Find where the given text appears and provide that cell's center as (X, Y) coordinate. 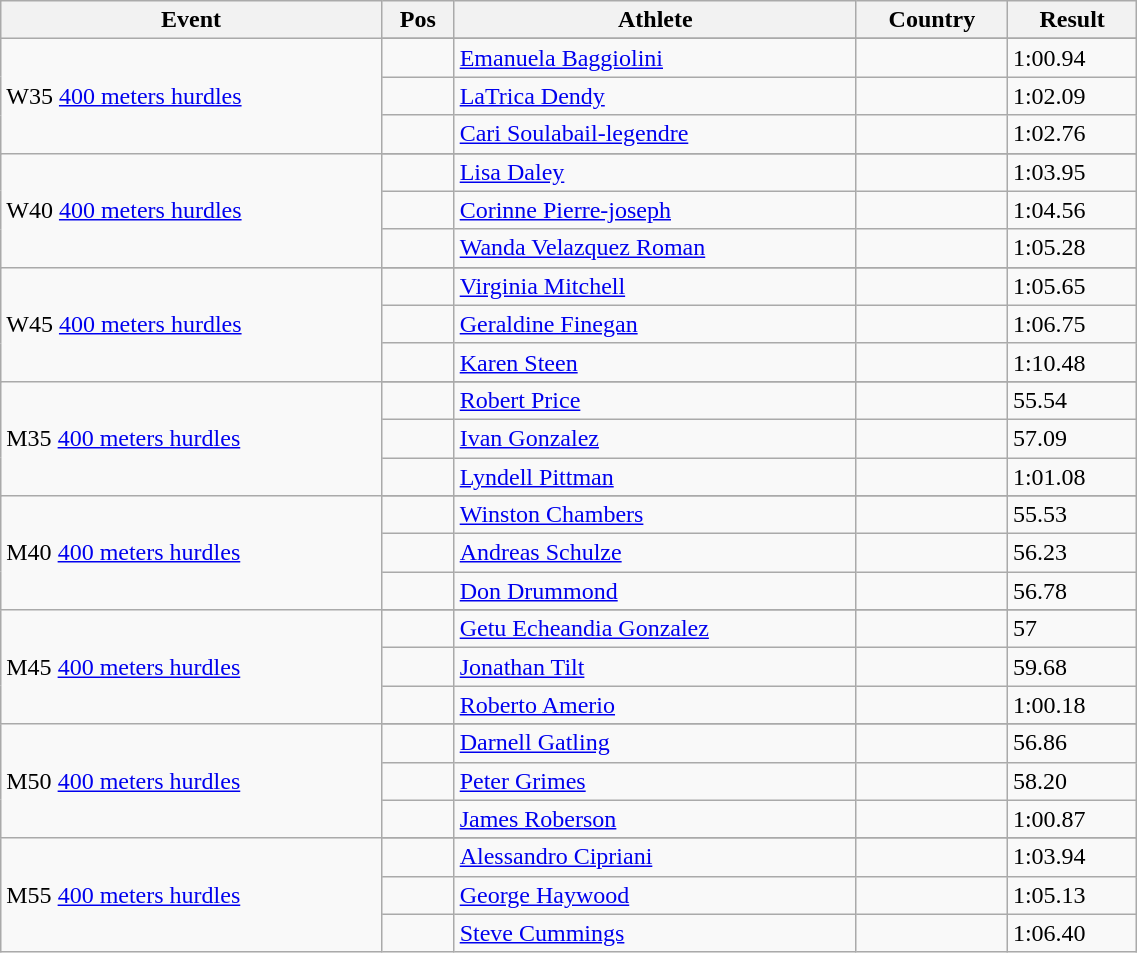
1:00.87 (1072, 819)
1:06.40 (1072, 933)
Wanda Velazquez Roman (655, 248)
1:05.65 (1072, 286)
Lyndell Pittman (655, 477)
M40 400 meters hurdles (192, 553)
1:02.09 (1072, 96)
Ivan Gonzalez (655, 438)
W45 400 meters hurdles (192, 324)
Emanuela Baggiolini (655, 58)
James Roberson (655, 819)
M45 400 meters hurdles (192, 667)
57.09 (1072, 438)
Event (192, 20)
1:04.56 (1072, 210)
1:00.94 (1072, 58)
Geraldine Finegan (655, 324)
59.68 (1072, 667)
Athlete (655, 20)
Pos (418, 20)
W40 400 meters hurdles (192, 210)
Steve Cummings (655, 933)
Lisa Daley (655, 172)
55.54 (1072, 400)
Virginia Mitchell (655, 286)
56.23 (1072, 553)
M35 400 meters hurdles (192, 438)
Andreas Schulze (655, 553)
1:02.76 (1072, 134)
1:05.13 (1072, 895)
1:10.48 (1072, 362)
Winston Chambers (655, 515)
M50 400 meters hurdles (192, 781)
1:06.75 (1072, 324)
Corinne Pierre-joseph (655, 210)
W35 400 meters hurdles (192, 96)
Country (932, 20)
1:00.18 (1072, 705)
Robert Price (655, 400)
1:03.94 (1072, 857)
57 (1072, 629)
Darnell Gatling (655, 743)
Jonathan Tilt (655, 667)
M55 400 meters hurdles (192, 895)
Karen Steen (655, 362)
Result (1072, 20)
56.86 (1072, 743)
Cari Soulabail-legendre (655, 134)
Peter Grimes (655, 781)
56.78 (1072, 591)
Getu Echeandia Gonzalez (655, 629)
55.53 (1072, 515)
Don Drummond (655, 591)
LaTrica Dendy (655, 96)
1:03.95 (1072, 172)
Alessandro Cipriani (655, 857)
1:05.28 (1072, 248)
58.20 (1072, 781)
1:01.08 (1072, 477)
Roberto Amerio (655, 705)
George Haywood (655, 895)
